Capture the cell that displays the provided text and extract its [X, Y] central coordinate. 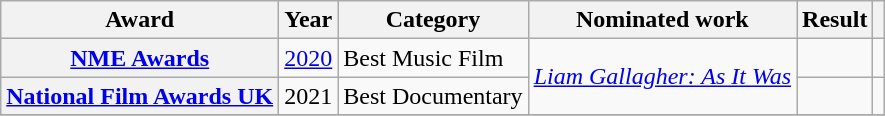
Best Documentary [433, 96]
2020 [308, 58]
Best Music Film [433, 58]
Liam Gallagher: As It Was [662, 77]
Award [140, 20]
National Film Awards UK [140, 96]
Category [433, 20]
Result [835, 20]
Nominated work [662, 20]
Year [308, 20]
NME Awards [140, 58]
2021 [308, 96]
